Return the [X, Y] coordinate for the center point of the cell that contains the specified text.  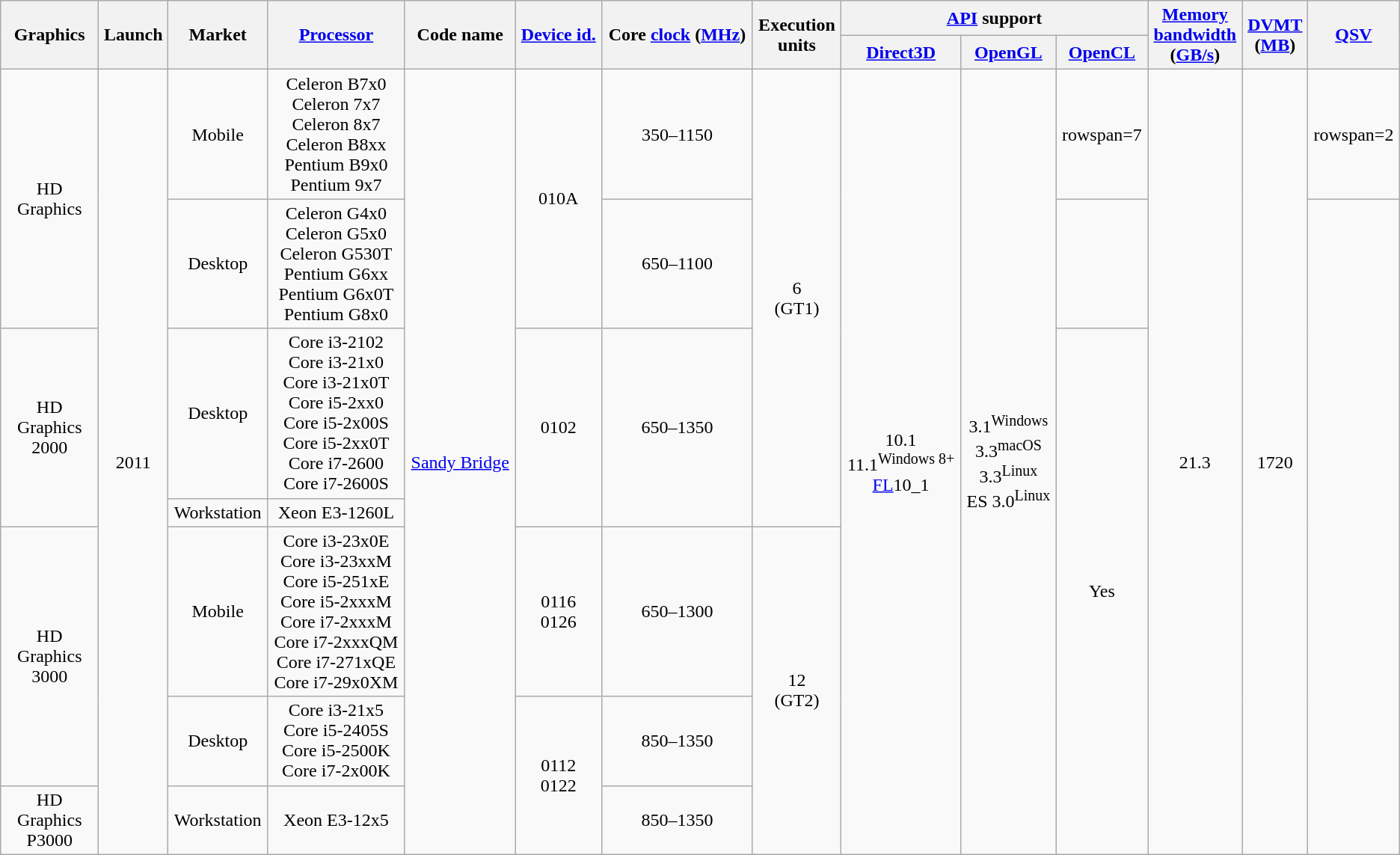
Core clock (MHz) [677, 35]
0102 [558, 428]
12(GT2) [796, 690]
6(GT1) [796, 298]
Yes [1102, 591]
QSV [1354, 35]
Launch [133, 35]
Market [218, 35]
3.1Windows 3.3macOS 3.3Linux ES 3.0Linux [1009, 462]
650–1300 [677, 612]
010A [558, 199]
650–1100 [677, 263]
01120122 [558, 775]
Graphics [49, 35]
Execution units [796, 35]
Core i3-2102Core i3-21x0Core i3-21x0TCore i5-2xx0Core i5-2x00SCore i5-2xx0TCore i7-2600Core i7-2600S [337, 413]
OpenGL [1009, 52]
Core i3-21x5Core i5-2405SCore i5-2500KCore i7-2x00K [337, 741]
2011 [133, 462]
Celeron B7x0Celeron 7x7Celeron 8x7Celeron B8xxPentium B9x0Pentium 9x7 [337, 135]
10.1 11.1Windows 8+ FL10_1 [901, 462]
1720 [1275, 462]
rowspan=7 [1102, 135]
API support [995, 18]
rowspan=2 [1354, 135]
Xeon E3-12x5 [337, 820]
Code name [460, 35]
HD Graphics P3000 [49, 820]
Memory bandwidth(GB/s) [1195, 35]
HD Graphics 2000 [49, 428]
Direct3D [901, 52]
HD Graphics [49, 199]
21.3 [1195, 462]
650–1350 [677, 428]
01160126 [558, 612]
Processor [337, 35]
350–1150 [677, 135]
Device id. [558, 35]
DVMT (MB) [1275, 35]
HD Graphics 3000 [49, 656]
Celeron G4x0Celeron G5x0Celeron G530TPentium G6xxPentium G6x0TPentium G8x0 [337, 263]
Core i3-23x0ECore i3-23xxMCore i5-251xECore i5-2xxxMCore i7-2xxxMCore i7-2xxxQMCore i7-271xQECore i7-29x0XM [337, 612]
Sandy Bridge [460, 462]
Xeon E3-1260L [337, 512]
OpenCL [1102, 52]
